Identify which cell holds the provided text, then report its [X, Y] central coordinate. 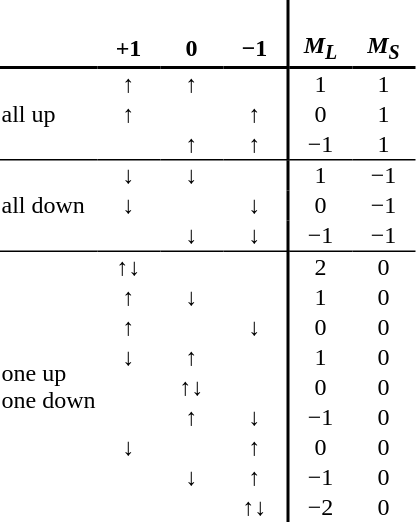
MS [384, 50]
all up [48, 115]
ML [320, 50]
all down [48, 207]
+1 [128, 50]
2 [320, 267]
one up one down [48, 387]
−2 [320, 507]
